Pinpoint the cell where the given text exists, returning its [x, y] midpoint coordinate. 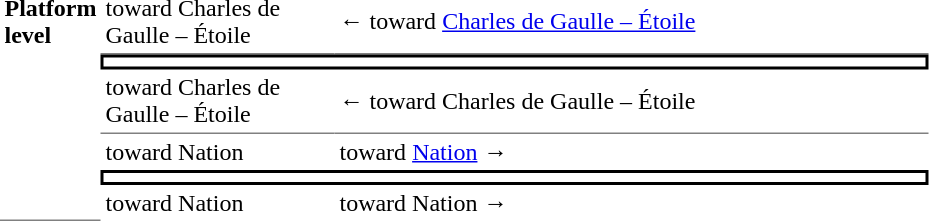
← toward Charles de Gaulle – Étoile [632, 102]
toward Charles de Gaulle – Étoile [218, 102]
